Capture the cell that displays the provided text and extract its (x, y) central coordinate. 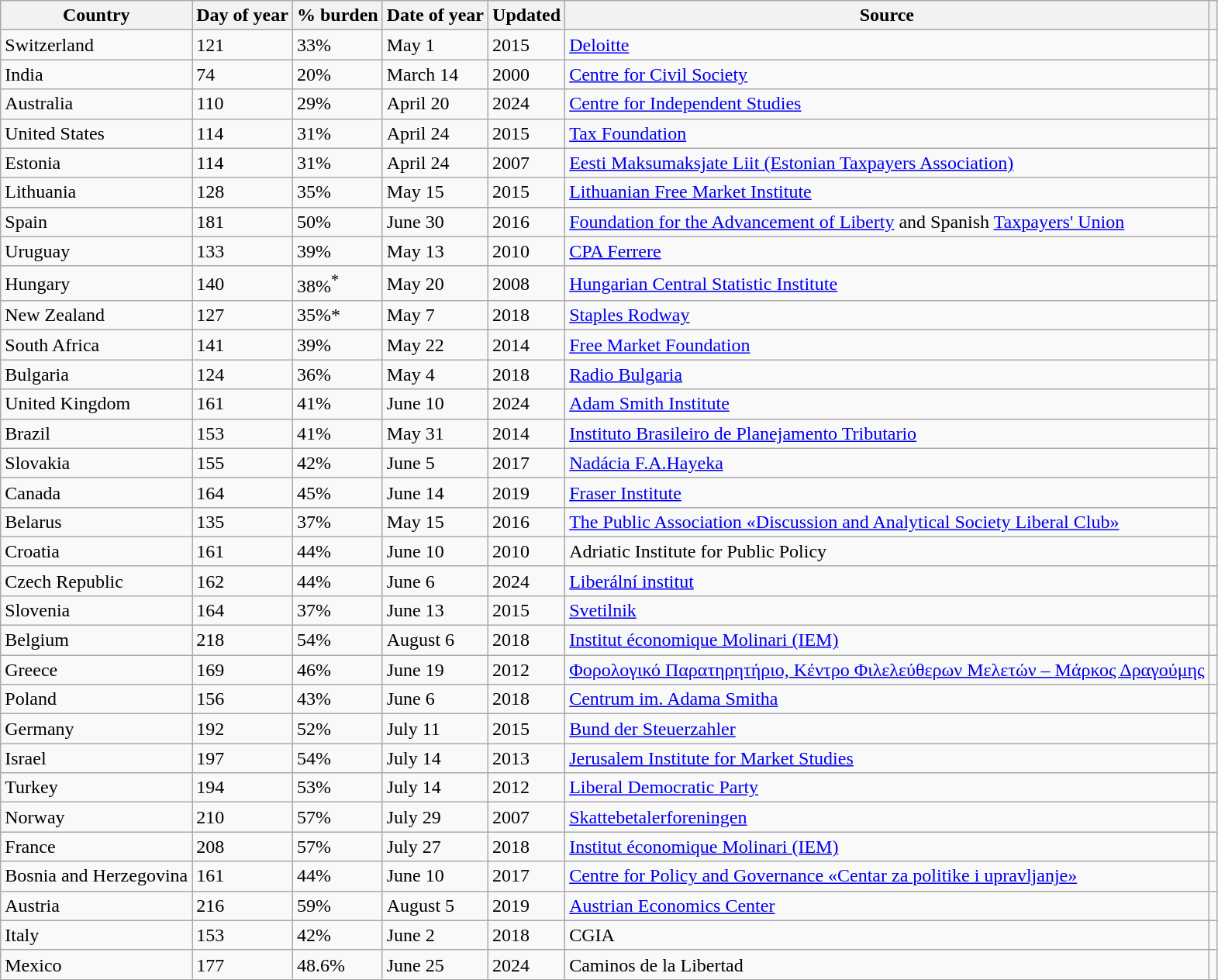
CGIA (887, 935)
Liberální institut (887, 581)
Bund der Steuerzahler (887, 729)
June 30 (435, 222)
% burden (337, 16)
133 (243, 251)
May 22 (435, 345)
July 29 (435, 817)
Switzerland (96, 45)
Country (96, 16)
Staples Rodway (887, 316)
June 25 (435, 964)
Estonia (96, 163)
Foundation for the Advancement of Liberty and Spanish Taxpayers' Union (887, 222)
India (96, 74)
South Africa (96, 345)
Germany (96, 729)
Centre for Civil Society (887, 74)
Czech Republic (96, 581)
141 (243, 345)
Belarus (96, 522)
38%* (337, 284)
216 (243, 906)
35% (337, 192)
Italy (96, 935)
Lithuanian Free Market Institute (887, 192)
169 (243, 670)
Hungarian Central Statistic Institute (887, 284)
Centre for Policy and Governance «Centar za politike i upravljanje» (887, 876)
Updated (527, 16)
33% (337, 45)
Free Market Foundation (887, 345)
Fraser Institute (887, 492)
New Zealand (96, 316)
Bulgaria (96, 374)
177 (243, 964)
CPA Ferrere (887, 251)
Turkey (96, 788)
48.6% (337, 964)
218 (243, 640)
192 (243, 729)
Svetilnik (887, 610)
June 13 (435, 610)
Radio Bulgaria (887, 374)
France (96, 847)
March 14 (435, 74)
Slovakia (96, 463)
May 4 (435, 374)
Bosnia and Herzegovina (96, 876)
Israel (96, 758)
June 19 (435, 670)
127 (243, 316)
Skattebetalerforeningen (887, 817)
May 7 (435, 316)
Liberal Democratic Party (887, 788)
Canada (96, 492)
May 20 (435, 284)
110 (243, 104)
Date of year (435, 16)
74 (243, 74)
Deloitte (887, 45)
May 31 (435, 433)
June 2 (435, 935)
20% (337, 74)
Slovenia (96, 610)
Austria (96, 906)
210 (243, 817)
46% (337, 670)
April 20 (435, 104)
Instituto Brasileiro de Planejamento Tributario (887, 433)
Austrian Economics Center (887, 906)
Adriatic Institute for Public Policy (887, 551)
140 (243, 284)
Brazil (96, 433)
2013 (527, 758)
August 5 (435, 906)
Hungary (96, 284)
197 (243, 758)
50% (337, 222)
121 (243, 45)
Eesti Maksumaksjate Liit (Estonian Taxpayers Association) (887, 163)
July 11 (435, 729)
Source (887, 16)
Australia (96, 104)
53% (337, 788)
Croatia (96, 551)
July 27 (435, 847)
208 (243, 847)
Centrum im. Adama Smitha (887, 699)
Norway (96, 817)
36% (337, 374)
June 5 (435, 463)
2000 (527, 74)
May 1 (435, 45)
Day of year (243, 16)
The Public Association «Discussion and Analytical Society Liberal Club» (887, 522)
May 13 (435, 251)
45% (337, 492)
194 (243, 788)
35%* (337, 316)
135 (243, 522)
United States (96, 133)
181 (243, 222)
Jerusalem Institute for Market Studies (887, 758)
29% (337, 104)
Greece (96, 670)
Mexico (96, 964)
Belgium (96, 640)
Uruguay (96, 251)
Lithuania (96, 192)
Adam Smith Institute (887, 404)
Centre for Independent Studies (887, 104)
2008 (527, 284)
Φορολογικό Παρατηρητήριο, Κέντρο Φιλελεύθερων Μελετών – Μάρκος Δραγούμης (887, 670)
128 (243, 192)
59% (337, 906)
Poland (96, 699)
June 14 (435, 492)
124 (243, 374)
156 (243, 699)
Spain (96, 222)
43% (337, 699)
Nadácia F.A.Hayeka (887, 463)
52% (337, 729)
Tax Foundation (887, 133)
162 (243, 581)
United Kingdom (96, 404)
August 6 (435, 640)
Caminos de la Libertad (887, 964)
155 (243, 463)
